Locate the cell with the specified text and output its [X, Y] center coordinate. 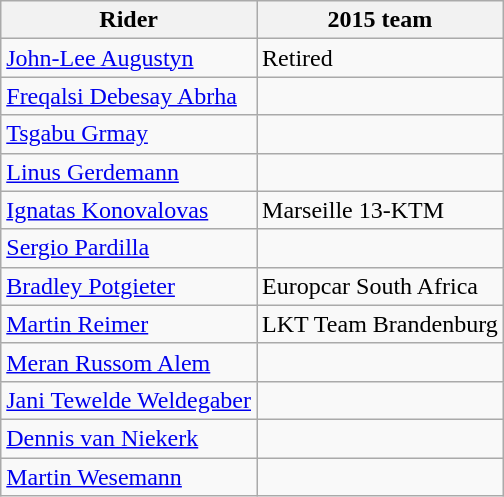
Europcar South Africa [380, 286]
Martin Reimer [129, 324]
John-Lee Augustyn [129, 58]
Freqalsi Debesay Abrha [129, 96]
Martin Wesemann [129, 477]
Meran Russom Alem [129, 362]
Sergio Pardilla [129, 248]
Jani Tewelde Weldegaber [129, 400]
LKT Team Brandenburg [380, 324]
Linus Gerdemann [129, 172]
Tsgabu Grmay [129, 134]
Bradley Potgieter [129, 286]
Ignatas Konovalovas [129, 210]
Retired [380, 58]
Marseille 13-KTM [380, 210]
2015 team [380, 20]
Rider [129, 20]
Dennis van Niekerk [129, 438]
